Capture the cell that displays the provided text and extract its (x, y) central coordinate. 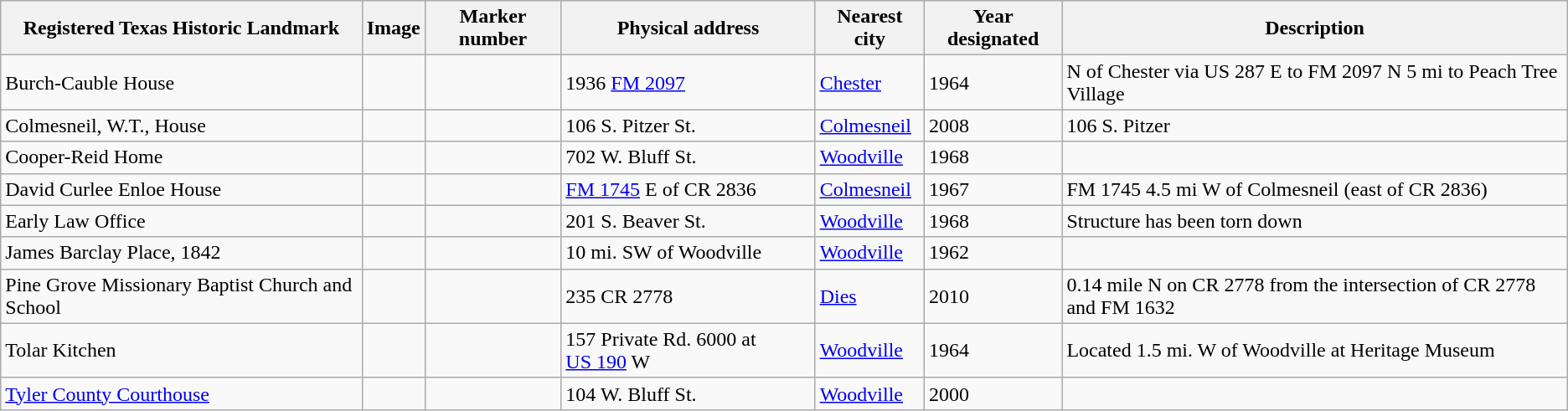
Registered Texas Historic Landmark (181, 28)
Physical address (689, 28)
James Barclay Place, 1842 (181, 253)
David Curlee Enloe House (181, 189)
2010 (993, 296)
1967 (993, 189)
0.14 mile N on CR 2778 from the intersection of CR 2778 and FM 1632 (1315, 296)
N of Chester via US 287 E to FM 2097 N 5 mi to Peach Tree Village (1315, 82)
106 S. Pitzer (1315, 126)
Cooper-Reid Home (181, 157)
104 W. Bluff St. (689, 393)
Nearest city (869, 28)
Description (1315, 28)
Year designated (993, 28)
Structure has been torn down (1315, 221)
106 S. Pitzer St. (689, 126)
Dies (869, 296)
Chester (869, 82)
702 W. Bluff St. (689, 157)
FM 1745 E of CR 2836 (689, 189)
Early Law Office (181, 221)
Burch-Cauble House (181, 82)
Colmesneil, W.T., House (181, 126)
201 S. Beaver St. (689, 221)
2008 (993, 126)
2000 (993, 393)
Image (394, 28)
Tolar Kitchen (181, 350)
Tyler County Courthouse (181, 393)
Located 1.5 mi. W of Woodville at Heritage Museum (1315, 350)
FM 1745 4.5 mi W of Colmesneil (east of CR 2836) (1315, 189)
10 mi. SW of Woodville (689, 253)
1962 (993, 253)
235 CR 2778 (689, 296)
157 Private Rd. 6000 at US 190 W (689, 350)
Pine Grove Missionary Baptist Church and School (181, 296)
Marker number (493, 28)
1936 FM 2097 (689, 82)
